Locate the cell with the specified text and output its (X, Y) center coordinate. 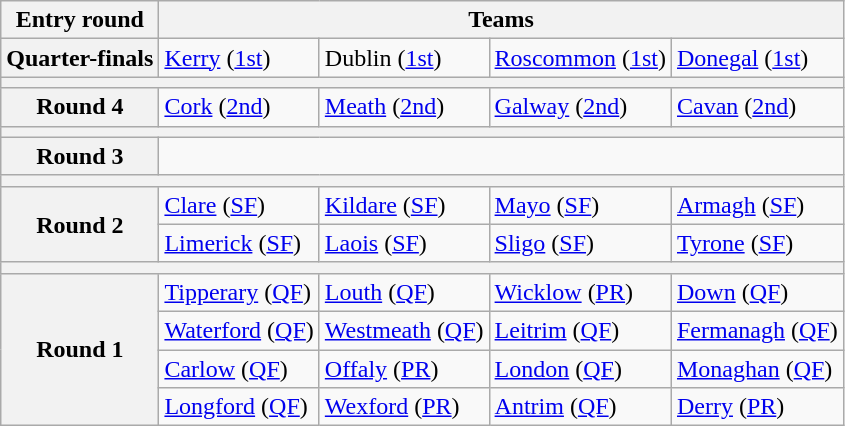
Entry round (80, 20)
Waterford (QF) (239, 330)
Tyrone (SF) (757, 243)
Teams (501, 20)
Round 3 (80, 156)
Carlow (QF) (239, 369)
Antrim (QF) (580, 407)
Wexford (PR) (404, 407)
Dublin (1st) (404, 58)
Fermanagh (QF) (757, 330)
Cavan (2nd) (757, 107)
Westmeath (QF) (404, 330)
Cork (2nd) (239, 107)
Leitrim (QF) (580, 330)
Laois (SF) (404, 243)
Limerick (SF) (239, 243)
Wicklow (PR) (580, 292)
Round 1 (80, 349)
Down (QF) (757, 292)
Clare (SF) (239, 205)
Derry (PR) (757, 407)
Kerry (1st) (239, 58)
Mayo (SF) (580, 205)
Armagh (SF) (757, 205)
Louth (QF) (404, 292)
Longford (QF) (239, 407)
London (QF) (580, 369)
Round 4 (80, 107)
Offaly (PR) (404, 369)
Meath (2nd) (404, 107)
Roscommon (1st) (580, 58)
Donegal (1st) (757, 58)
Round 2 (80, 224)
Quarter-finals (80, 58)
Sligo (SF) (580, 243)
Galway (2nd) (580, 107)
Tipperary (QF) (239, 292)
Monaghan (QF) (757, 369)
Kildare (SF) (404, 205)
